Output the (x, y) coordinate of the center of the cell containing the given text.  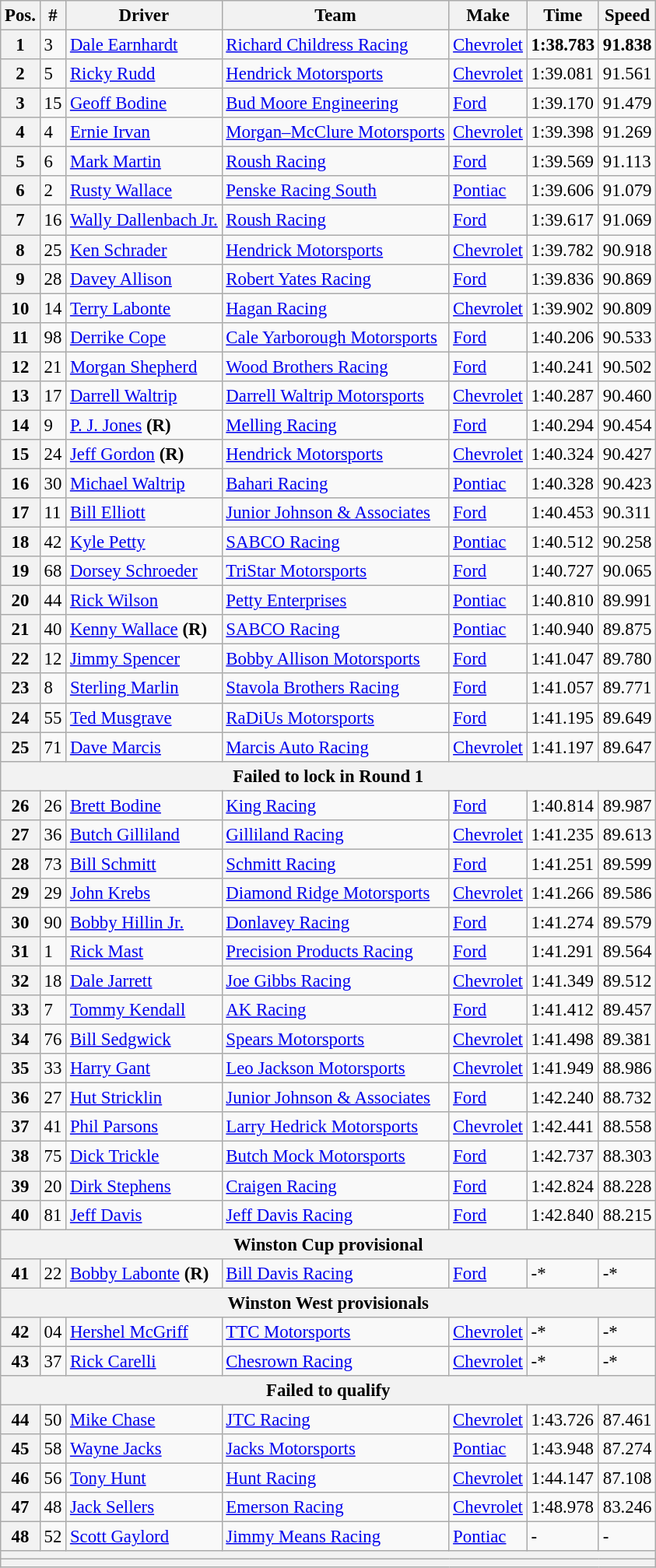
Craigen Racing (335, 1186)
83.246 (627, 1507)
Bill Davis Racing (335, 1273)
Rusty Wallace (144, 191)
Dale Earnhardt (144, 45)
Jimmy Means Racing (335, 1537)
1:40.727 (563, 571)
1:40.328 (563, 483)
Jimmy Spencer (144, 659)
Ernie Irvan (144, 132)
Bill Sedgwick (144, 1040)
73 (53, 864)
Failed to qualify (328, 1391)
Dale Jarrett (144, 981)
1:41.291 (563, 952)
Jacks Motorsports (335, 1449)
Morgan Shepherd (144, 367)
Wally Dallenbach Jr. (144, 220)
81 (53, 1215)
89.875 (627, 630)
90.460 (627, 396)
Hershel McGriff (144, 1332)
39 (20, 1186)
13 (20, 396)
38 (20, 1156)
90.454 (627, 425)
King Racing (335, 805)
89.647 (627, 747)
1:41.057 (563, 689)
John Krebs (144, 893)
Mark Martin (144, 162)
90.918 (627, 250)
1:39.617 (563, 220)
JTC Racing (335, 1419)
58 (53, 1449)
Richard Childress Racing (335, 45)
Pos. (20, 16)
Bobby Allison Motorsports (335, 659)
Wood Brothers Racing (335, 367)
98 (53, 337)
90.258 (627, 542)
Cale Yarborough Motorsports (335, 337)
Ricky Rudd (144, 74)
31 (20, 952)
1:41.251 (563, 864)
52 (53, 1537)
Davey Allison (144, 279)
1:41.412 (563, 1010)
Speed (627, 16)
1:39.569 (563, 162)
56 (53, 1479)
Morgan–McClure Motorsports (335, 132)
1:41.266 (563, 893)
Bud Moore Engineering (335, 103)
88.303 (627, 1156)
Diamond Ridge Motorsports (335, 893)
1:42.737 (563, 1156)
89.649 (627, 717)
Jeff Davis Racing (335, 1215)
Stavola Brothers Racing (335, 689)
Geoff Bodine (144, 103)
91.113 (627, 162)
1:40.814 (563, 805)
89.457 (627, 1010)
1:41.949 (563, 1068)
89.599 (627, 864)
89.991 (627, 601)
Darrell Waltrip (144, 396)
Spears Motorsports (335, 1040)
Winston Cup provisional (328, 1244)
Gilliland Racing (335, 835)
91.479 (627, 103)
90.065 (627, 571)
Make (488, 16)
Larry Hedrick Motorsports (335, 1128)
75 (53, 1156)
Scott Gaylord (144, 1537)
Mike Chase (144, 1419)
87.108 (627, 1479)
68 (53, 571)
1:41.498 (563, 1040)
1:39.398 (563, 132)
Precision Products Racing (335, 952)
91.079 (627, 191)
89.987 (627, 805)
Dirk Stephens (144, 1186)
89.381 (627, 1040)
Hut Stricklin (144, 1098)
89.780 (627, 659)
Dick Trickle (144, 1156)
1:40.206 (563, 337)
Joe Gibbs Racing (335, 981)
P. J. Jones (R) (144, 425)
10 (20, 308)
Marcis Auto Racing (335, 747)
Bill Elliott (144, 513)
Sterling Marlin (144, 689)
1:42.240 (563, 1098)
91.269 (627, 132)
1:41.349 (563, 981)
Butch Gilliland (144, 835)
19 (20, 571)
1:39.081 (563, 74)
1:40.512 (563, 542)
88.558 (627, 1128)
34 (20, 1040)
Robert Yates Racing (335, 279)
Kenny Wallace (R) (144, 630)
87.274 (627, 1449)
Melling Racing (335, 425)
89.613 (627, 835)
Tommy Kendall (144, 1010)
Darrell Waltrip Motorsports (335, 396)
1:43.948 (563, 1449)
Jeff Davis (144, 1215)
89.579 (627, 922)
1:42.441 (563, 1128)
Terry Labonte (144, 308)
1:41.195 (563, 717)
Leo Jackson Motorsports (335, 1068)
Time (563, 16)
Rick Carelli (144, 1361)
45 (20, 1449)
Harry Gant (144, 1068)
1:38.783 (563, 45)
1:40.453 (563, 513)
Penske Racing South (335, 191)
90.809 (627, 308)
47 (20, 1507)
Michael Waltrip (144, 483)
89.564 (627, 952)
1:41.197 (563, 747)
88.732 (627, 1098)
88.228 (627, 1186)
1:40.940 (563, 630)
Butch Mock Motorsports (335, 1156)
88.986 (627, 1068)
Team (335, 16)
23 (20, 689)
90.869 (627, 279)
1:40.810 (563, 601)
Ken Schrader (144, 250)
1:40.241 (563, 367)
Bobby Hillin Jr. (144, 922)
1:42.840 (563, 1215)
Failed to lock in Round 1 (328, 776)
Wayne Jacks (144, 1449)
1:41.274 (563, 922)
1:39.170 (563, 103)
89.512 (627, 981)
1:44.147 (563, 1479)
RaDiUs Motorsports (335, 717)
1:40.294 (563, 425)
AK Racing (335, 1010)
1:39.606 (563, 191)
Jeff Gordon (R) (144, 454)
91.069 (627, 220)
Tony Hunt (144, 1479)
50 (53, 1419)
1:40.324 (563, 454)
46 (20, 1479)
89.586 (627, 893)
1:42.824 (563, 1186)
90 (53, 922)
Chesrown Racing (335, 1361)
Driver (144, 16)
# (53, 16)
90.502 (627, 367)
90.423 (627, 483)
90.311 (627, 513)
1:48.978 (563, 1507)
35 (20, 1068)
91.838 (627, 45)
Rick Wilson (144, 601)
Derrike Cope (144, 337)
Bahari Racing (335, 483)
Emerson Racing (335, 1507)
1:41.047 (563, 659)
32 (20, 981)
89.771 (627, 689)
76 (53, 1040)
Winston West provisionals (328, 1303)
TriStar Motorsports (335, 571)
Dave Marcis (144, 747)
Hunt Racing (335, 1479)
43 (20, 1361)
04 (53, 1332)
Bobby Labonte (R) (144, 1273)
Brett Bodine (144, 805)
91.561 (627, 74)
1:39.836 (563, 279)
Rick Mast (144, 952)
Bill Schmitt (144, 864)
87.461 (627, 1419)
Petty Enterprises (335, 601)
Kyle Petty (144, 542)
71 (53, 747)
Dorsey Schroeder (144, 571)
1:40.287 (563, 396)
Donlavey Racing (335, 922)
Hagan Racing (335, 308)
90.533 (627, 337)
Schmitt Racing (335, 864)
1:39.902 (563, 308)
Jack Sellers (144, 1507)
90.427 (627, 454)
1:39.782 (563, 250)
55 (53, 717)
Phil Parsons (144, 1128)
88.215 (627, 1215)
Ted Musgrave (144, 717)
1:43.726 (563, 1419)
1:41.235 (563, 835)
TTC Motorsports (335, 1332)
